Locate the cell with the specified text and output its (x, y) center coordinate. 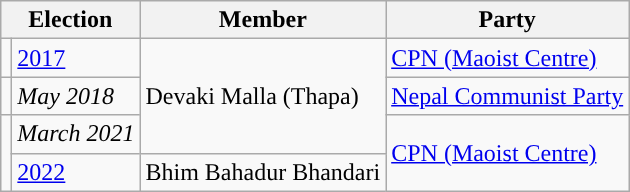
2022 (76, 172)
Party (508, 20)
2017 (76, 58)
Devaki Malla (Thapa) (263, 96)
March 2021 (76, 134)
Election (70, 20)
Bhim Bahadur Bhandari (263, 172)
May 2018 (76, 96)
Nepal Communist Party (508, 96)
Member (263, 20)
